Capture the cell that displays the provided text and extract its (x, y) central coordinate. 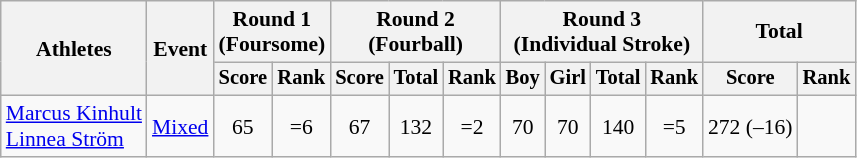
Athletes (74, 48)
=5 (674, 126)
67 (359, 126)
140 (618, 126)
132 (416, 126)
Marcus KinhultLinnea Ström (74, 126)
Event (180, 48)
Round 3(Individual Stroke) (602, 32)
Round 2(Fourball) (415, 32)
=2 (472, 126)
Girl (568, 79)
Boy (523, 79)
272 (–16) (750, 126)
Mixed (180, 126)
=6 (301, 126)
65 (242, 126)
Round 1(Foursome) (272, 32)
